Return the [X, Y] coordinate for the center point of the cell that contains the specified text.  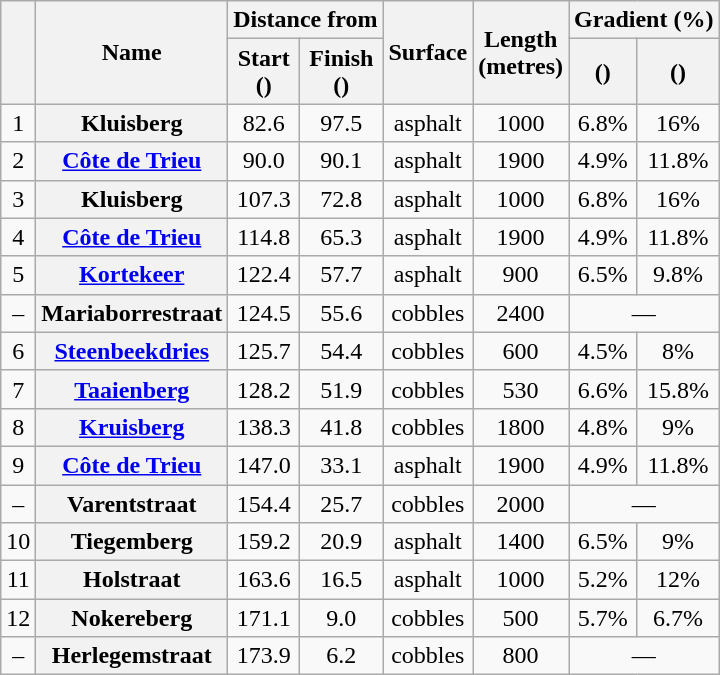
51.9 [342, 389]
4 [18, 237]
90.0 [264, 161]
12% [678, 580]
Taaienberg [132, 389]
Kortekeer [132, 275]
128.2 [264, 389]
15.8% [678, 389]
Holstraat [132, 580]
7 [18, 389]
2000 [521, 503]
4.8% [603, 427]
10 [18, 542]
Surface [428, 52]
124.5 [264, 313]
3 [18, 199]
Herlegemstraat [132, 656]
6.2 [342, 656]
90.1 [342, 161]
900 [521, 275]
33.1 [342, 465]
Distance from [306, 20]
72.8 [342, 199]
9.8% [678, 275]
Mariaborrestraat [132, 313]
Start() [264, 72]
Finish() [342, 72]
173.9 [264, 656]
Steenbeekdries [132, 351]
600 [521, 351]
16.5 [342, 580]
12 [18, 618]
500 [521, 618]
171.1 [264, 618]
2400 [521, 313]
Tiegemberg [132, 542]
97.5 [342, 123]
2 [18, 161]
Kruisberg [132, 427]
54.4 [342, 351]
8 [18, 427]
6.7% [678, 618]
5.7% [603, 618]
9.0 [342, 618]
122.4 [264, 275]
1 [18, 123]
41.8 [342, 427]
65.3 [342, 237]
6.6% [603, 389]
6 [18, 351]
Varentstraat [132, 503]
154.4 [264, 503]
800 [521, 656]
Nokereberg [132, 618]
Name [132, 52]
138.3 [264, 427]
Gradient (%) [644, 20]
159.2 [264, 542]
1400 [521, 542]
4.5% [603, 351]
20.9 [342, 542]
147.0 [264, 465]
82.6 [264, 123]
55.6 [342, 313]
163.6 [264, 580]
Length(metres) [521, 52]
5 [18, 275]
8% [678, 351]
5.2% [603, 580]
1800 [521, 427]
57.7 [342, 275]
107.3 [264, 199]
9 [18, 465]
25.7 [342, 503]
125.7 [264, 351]
530 [521, 389]
11 [18, 580]
114.8 [264, 237]
